Locate the cell with the specified text and output its (X, Y) center coordinate. 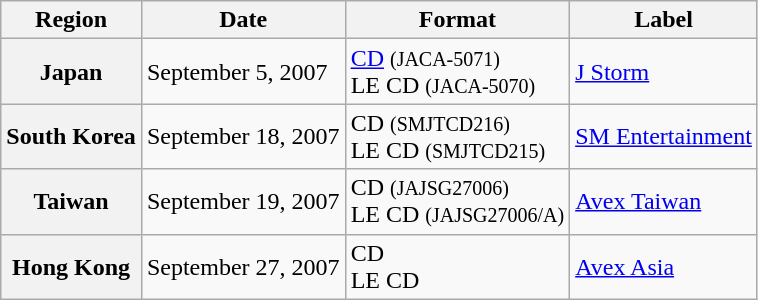
Taiwan (72, 202)
Japan (72, 72)
Avex Asia (664, 266)
Label (664, 20)
CD (SMJTCD216)LE CD (SMJTCD215) (458, 136)
CD (JAJSG27006)LE CD (JAJSG27006/A) (458, 202)
September 18, 2007 (243, 136)
September 19, 2007 (243, 202)
J Storm (664, 72)
Region (72, 20)
Avex Taiwan (664, 202)
South Korea (72, 136)
CDLE CD (458, 266)
Date (243, 20)
SM Entertainment (664, 136)
September 27, 2007 (243, 266)
Hong Kong (72, 266)
CD (JACA-5071)LE CD (JACA-5070) (458, 72)
September 5, 2007 (243, 72)
Format (458, 20)
